Provide the [X, Y] coordinate of the cell's center where the given text is located.  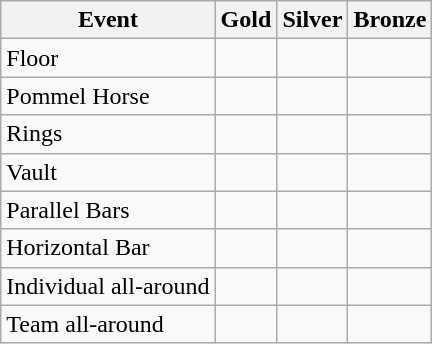
Horizontal Bar [108, 248]
Pommel Horse [108, 96]
Rings [108, 134]
Gold [246, 20]
Bronze [390, 20]
Silver [312, 20]
Individual all-around [108, 286]
Event [108, 20]
Parallel Bars [108, 210]
Team all-around [108, 324]
Floor [108, 58]
Vault [108, 172]
